Output the [X, Y] coordinate of the center of the cell containing the given text.  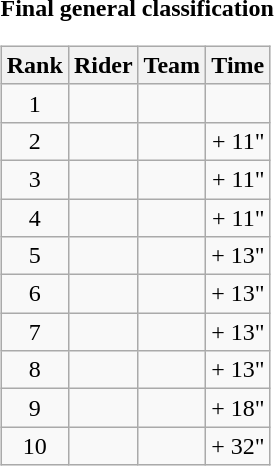
3 [34, 179]
Team [172, 65]
Rank [34, 65]
10 [34, 446]
6 [34, 294]
+ 18" [238, 408]
4 [34, 217]
2 [34, 141]
Rider [103, 65]
7 [34, 332]
9 [34, 408]
1 [34, 103]
Time [238, 65]
+ 32" [238, 446]
5 [34, 256]
8 [34, 370]
